Pinpoint the cell where the given text exists, returning its (X, Y) midpoint coordinate. 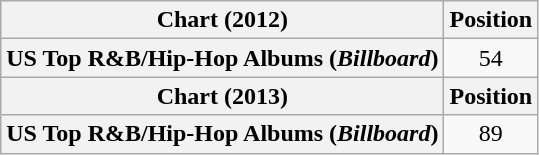
54 (491, 58)
Chart (2012) (222, 20)
Chart (2013) (222, 96)
89 (491, 134)
